Identify which cell holds the provided text, then report its (X, Y) central coordinate. 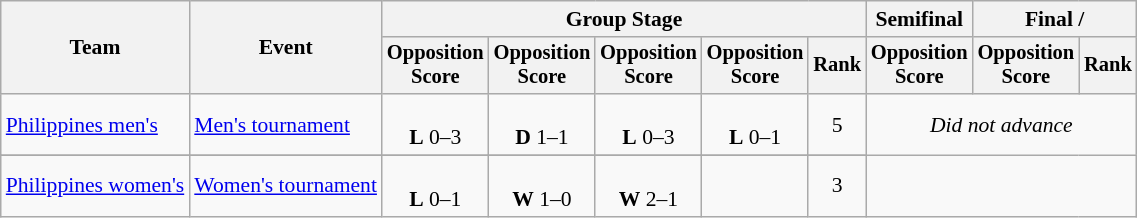
Philippines men's (96, 124)
Final / (1055, 19)
5 (837, 124)
W 1–0 (542, 186)
Philippines women's (96, 186)
Group Stage (624, 19)
3 (837, 186)
Team (96, 48)
Women's tournament (286, 186)
D 1–1 (542, 124)
Did not advance (1002, 124)
Semifinal (920, 19)
W 2–1 (648, 186)
Men's tournament (286, 124)
Event (286, 48)
